Detect which cell encompasses the target text, then output its (x, y) center coordinate. 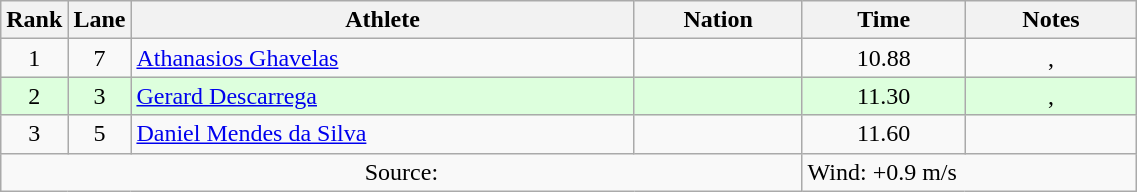
11.60 (884, 134)
Notes (1051, 20)
Rank (34, 20)
Nation (718, 20)
Lane (100, 20)
5 (100, 134)
Gerard Descarrega (382, 96)
Athanasios Ghavelas (382, 58)
1 (34, 58)
Daniel Mendes da Silva (382, 134)
10.88 (884, 58)
2 (34, 96)
11.30 (884, 96)
Time (884, 20)
7 (100, 58)
Athlete (382, 20)
Source: (402, 172)
Wind: +0.9 m/s (970, 172)
